Search for the cell housing the specified text and yield its (X, Y) center coordinate. 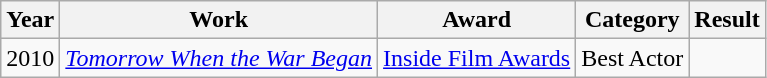
Year (30, 20)
Best Actor (632, 58)
Tomorrow When the War Began (219, 58)
Category (632, 20)
Award (477, 20)
2010 (30, 58)
Work (219, 20)
Result (727, 20)
Inside Film Awards (477, 58)
